Find where the given text appears and provide that cell's center as [X, Y] coordinate. 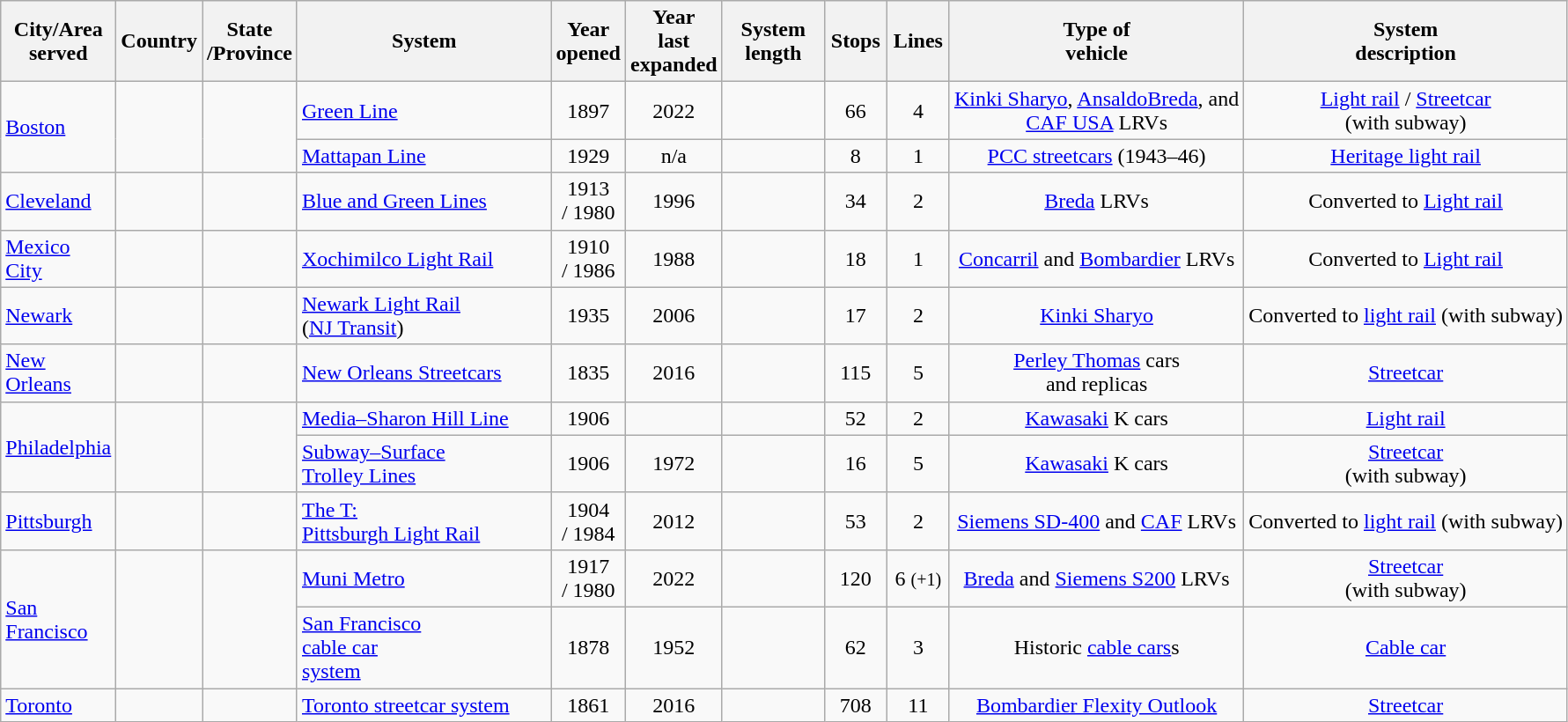
Lines [917, 41]
Stops [856, 41]
Light rail / Streetcar(with subway) [1406, 111]
Historic cable carss [1096, 647]
Breda and Siemens S200 LRVs [1096, 578]
n/a [674, 156]
Perley Thomas carsand replicas [1096, 373]
1897 [588, 111]
Boston [58, 127]
Pittsburgh [58, 521]
1988 [674, 259]
2006 [674, 315]
120 [856, 578]
66 [856, 111]
1861 [588, 705]
San Francisco [58, 618]
6 (+1) [917, 578]
Philadelphia [58, 447]
3 [917, 647]
1904/ 1984 [588, 521]
Cleveland [58, 201]
34 [856, 201]
Blue and Green Lines [424, 201]
1878 [588, 647]
Newark [58, 315]
62 [856, 647]
2012 [674, 521]
Muni Metro [424, 578]
53 [856, 521]
System [424, 41]
Media–Sharon Hill Line [424, 418]
Cable car [1406, 647]
State/Province [250, 41]
1910/ 1986 [588, 259]
Subway–SurfaceTrolley Lines [424, 463]
Heritage light rail [1406, 156]
Type ofvehicle [1096, 41]
New Orleans Streetcars [424, 373]
708 [856, 705]
Green Line [424, 111]
Kinki Sharyo, AnsaldoBreda, andCAF USA LRVs [1096, 111]
Siemens SD-400 and CAF LRVs [1096, 521]
1952 [674, 647]
1935 [588, 315]
Systemdescription [1406, 41]
4 [917, 111]
Kinki Sharyo [1096, 315]
16 [856, 463]
Newark Light Rail (NJ Transit) [424, 315]
1913/ 1980 [588, 201]
8 [856, 156]
Concarril and Bombardier LRVs [1096, 259]
Yearopened [588, 41]
PCC streetcars (1943–46) [1096, 156]
The T: Pittsburgh Light Rail [424, 521]
Toronto streetcar system [424, 705]
Mexico City [58, 259]
1917/ 1980 [588, 578]
Xochimilco Light Rail [424, 259]
18 [856, 259]
San Franciscocable carsystem [424, 647]
New Orleans [58, 373]
1972 [674, 463]
Mattapan Line [424, 156]
Toronto [58, 705]
52 [856, 418]
17 [856, 315]
115 [856, 373]
1996 [674, 201]
City/Area served [58, 41]
11 [917, 705]
Systemlength [773, 41]
Bombardier Flexity Outlook [1096, 705]
Yearlastexpanded [674, 41]
Country [159, 41]
1929 [588, 156]
1835 [588, 373]
Light rail [1406, 418]
Breda LRVs [1096, 201]
